Identify which cell holds the provided text, then report its [X, Y] central coordinate. 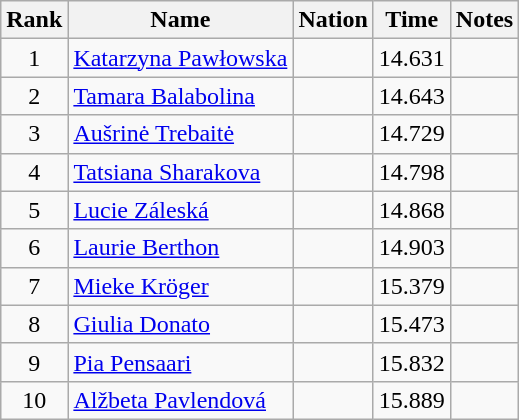
Notes [484, 20]
Nation [333, 20]
Lucie Záleská [180, 210]
14.903 [412, 248]
Pia Pensaari [180, 362]
Tatsiana Sharakova [180, 172]
Rank [34, 20]
Mieke Kröger [180, 286]
Laurie Berthon [180, 248]
Time [412, 20]
Giulia Donato [180, 324]
Name [180, 20]
15.889 [412, 400]
3 [34, 134]
15.832 [412, 362]
5 [34, 210]
10 [34, 400]
14.631 [412, 58]
Katarzyna Pawłowska [180, 58]
15.379 [412, 286]
7 [34, 286]
14.729 [412, 134]
14.868 [412, 210]
1 [34, 58]
14.798 [412, 172]
15.473 [412, 324]
14.643 [412, 96]
Aušrinė Trebaitė [180, 134]
2 [34, 96]
9 [34, 362]
4 [34, 172]
8 [34, 324]
Tamara Balabolina [180, 96]
Alžbeta Pavlendová [180, 400]
6 [34, 248]
